Return the [x, y] coordinate for the center point of the cell that contains the specified text.  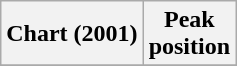
Peakposition [189, 34]
Chart (2001) [72, 34]
